Determine the (X, Y) coordinate at the center of the cell enclosing the given text.  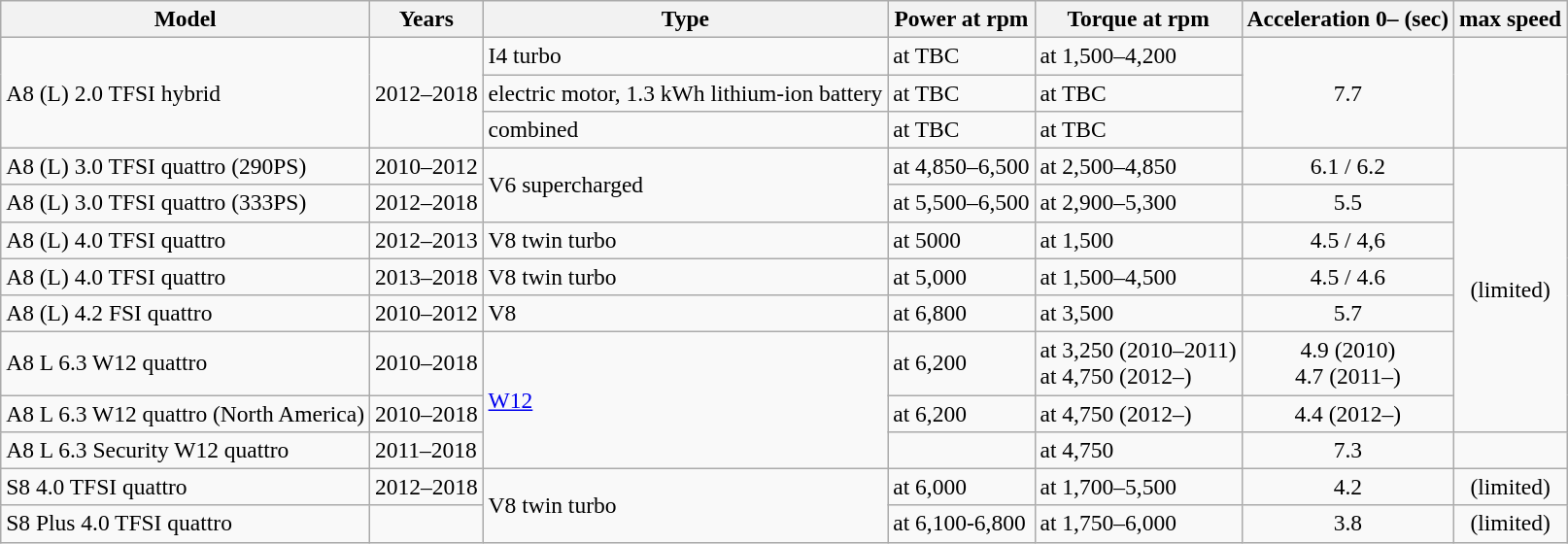
A8 L 6.3 W12 quattro (North America) (186, 413)
2013–2018 (426, 277)
I4 turbo (686, 55)
4.4 (2012–) (1347, 413)
3.8 (1347, 524)
at 1,500–4,200 (1139, 55)
4.5 / 4,6 (1347, 240)
4.9 (2010)4.7 (2011–) (1347, 363)
A8 (L) 4.2 FSI quattro (186, 313)
A8 L 6.3 W12 quattro (186, 363)
5.7 (1347, 313)
at 4,850–6,500 (962, 166)
at 4,750 (1139, 450)
4.2 (1347, 487)
at 5000 (962, 240)
Acceleration 0– (sec) (1347, 18)
max speed (1511, 18)
at 3,500 (1139, 313)
A8 (L) 3.0 TFSI quattro (333PS) (186, 203)
electric motor, 1.3 kWh lithium-ion battery (686, 92)
Type (686, 18)
at 5,000 (962, 277)
4.5 / 4.6 (1347, 277)
at 2,500–4,850 (1139, 166)
A8 (L) 2.0 TFSI hybrid (186, 92)
at 3,250 (2010–2011) at 4,750 (2012–) (1139, 363)
2012–2013 (426, 240)
at 2,900–5,300 (1139, 203)
at 5,500–6,500 (962, 203)
S8 4.0 TFSI quattro (186, 487)
7.3 (1347, 450)
5.5 (1347, 203)
6.1 / 6.2 (1347, 166)
A8 (L) 3.0 TFSI quattro (290PS) (186, 166)
Power at rpm (962, 18)
at 6,100-6,800 (962, 524)
Torque at rpm (1139, 18)
V6 supercharged (686, 185)
V8 (686, 313)
at 1,700–5,500 (1139, 487)
at 4,750 (2012–) (1139, 413)
Years (426, 18)
combined (686, 129)
at 1,500–4,500 (1139, 277)
at 1,500 (1139, 240)
at 6,800 (962, 313)
7.7 (1347, 92)
W12 (686, 400)
at 6,000 (962, 487)
Model (186, 18)
2011–2018 (426, 450)
A8 L 6.3 Security W12 quattro (186, 450)
at 1,750–6,000 (1139, 524)
S8 Plus 4.0 TFSI quattro (186, 524)
